For the text-containing cell, return its midpoint in (x, y) coordinate format. 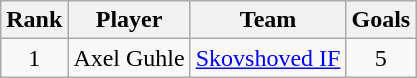
Axel Guhle (129, 58)
Skovshoved IF (268, 58)
Team (268, 20)
1 (34, 58)
5 (381, 58)
Rank (34, 20)
Goals (381, 20)
Player (129, 20)
